Return the [X, Y] coordinate for the center point of the cell that contains the specified text.  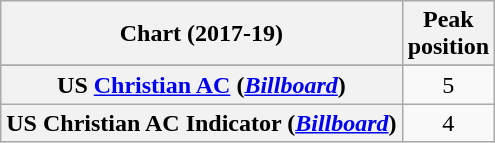
4 [448, 123]
5 [448, 85]
US Christian AC Indicator (Billboard) [202, 123]
Chart (2017-19) [202, 34]
US Christian AC (Billboard) [202, 85]
Peak position [448, 34]
